Return (X, Y) of the center of cell containing provided text 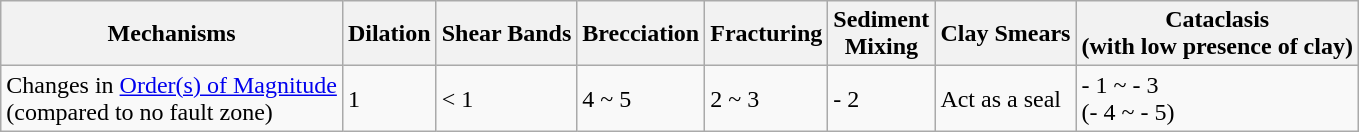
SedimentMixing (882, 34)
2 ~ 3 (766, 98)
Changes in Order(s) of Magnitude(compared to no fault zone) (172, 98)
- 1 ~ - 3(- 4 ~ - 5) (1218, 98)
Shear Bands (506, 34)
Mechanisms (172, 34)
< 1 (506, 98)
1 (389, 98)
- 2 (882, 98)
Dilation (389, 34)
Brecciation (641, 34)
Act as a seal (1006, 98)
Clay Smears (1006, 34)
Fracturing (766, 34)
Cataclasis(with low presence of clay) (1218, 34)
4 ~ 5 (641, 98)
